Determine the [x, y] coordinate at the center of the cell enclosing the given text.  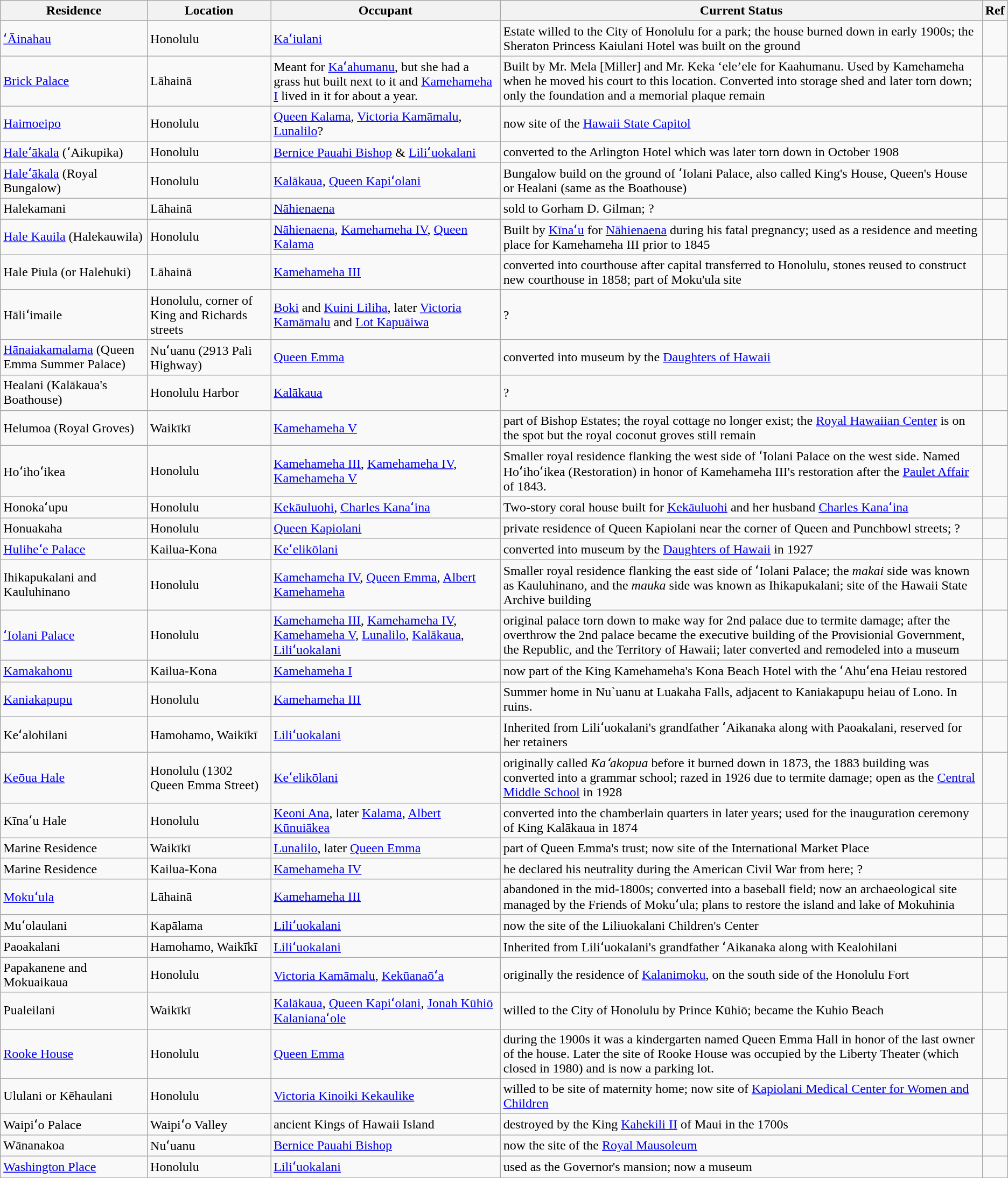
part of Queen Emma's trust; now site of the International Market Place [741, 848]
Kamakahonu [74, 671]
Healani (Kalākaua's Boathouse) [74, 393]
Boki and Kuini Liliha, later Victoria Kamāmalu and Lot Kapuāiwa [386, 314]
now the site of the Liliuokalani Children's Center [741, 925]
sold to Gorham D. Gilman; ? [741, 209]
Haleʻākala (ʻAikupika) [74, 152]
Nāhienaena, Kamehameha IV, Queen Kalama [386, 237]
Queen Kalama, Victoria Kamāmalu, Lunalilo? [386, 124]
Queen Kapiolani [386, 528]
Bungalow build on the ground of ʻIolani Palace, also called King's House, Queen's House or Healani (same as the Boathouse) [741, 181]
Hale Piula (or Halehuki) [74, 272]
Keʻalohilani [74, 734]
Ref [995, 11]
Hoʻihoʻikea [74, 471]
Kamehameha III, Kamehameha IV, Kamehameha V [386, 471]
Wānanakoa [74, 1146]
Nuʻuanu (2913 Pali Highway) [209, 357]
Honolulu, corner of King and Richards streets [209, 314]
Hāliʻimaile [74, 314]
he declared his neutrality during the American Civil War from here; ? [741, 868]
Rooke House [74, 1054]
Nāhienaena [386, 209]
now part of the King Kamehameha's Kona Beach Hotel with the ʻAhuʻena Heiau restored [741, 671]
Occupant [386, 11]
Estate willed to the City of Honolulu for a park; the house burned down in early 1900s; the Sheraton Princess Kaiulani Hotel was built on the ground [741, 39]
Kamehameha V [386, 427]
Ihikapukalani and Kauluhinano [74, 585]
Kamehameha III, Kamehameha IV, Kamehameha V, Lunalilo, Kalākaua, Liliʻuokalani [386, 635]
Victoria Kinoiki Kekaulike [386, 1096]
Honolulu Harbor [209, 393]
Pualeilani [74, 1011]
Kalākaua, Queen Kapiʻolani [386, 181]
converted into museum by the Daughters of Hawaii [741, 357]
Paoakalani [74, 946]
originally the residence of Kalanimoku, on the south side of the Honolulu Fort [741, 974]
Inherited from Liliʻuokalani's grandfather ʻAikanaka along with Kealohilani [741, 946]
converted into museum by the Daughters of Hawaii in 1927 [741, 549]
Waipiʻo Valley [209, 1124]
ʻIolani Palace [74, 635]
used as the Governor's mansion; now a museum [741, 1167]
Bernice Pauahi Bishop & Liliʻuokalani [386, 152]
Huliheʻe Palace [74, 549]
now site of the Hawaii State Capitol [741, 124]
Ululani or Kēhaulani [74, 1096]
Current Status [741, 11]
Hānaiakamalama (Queen Emma Summer Palace) [74, 357]
Haimoeipo [74, 124]
Hale Kauila (Halekauwila) [74, 237]
Kamehameha IV, Queen Emma, Albert Kamehameha [386, 585]
Summer home in Nu`uanu at Luakaha Falls, adjacent to Kaniakapupu heiau of Lono. In ruins. [741, 699]
Built by Kīnaʻu for Nāhienaena during his fatal pregnancy; used as a residence and meeting place for Kamehameha III prior to 1845 [741, 237]
Helumoa (Royal Groves) [74, 427]
Washington Place [74, 1167]
Victoria Kamāmalu, Kekūanaōʻa [386, 974]
Kaʻiulani [386, 39]
now the site of the Royal Mausoleum [741, 1146]
Kalākaua, Queen Kapiʻolani, Jonah Kūhiō Kalanianaʻole [386, 1011]
willed to be site of maternity home; now site of Kapiolani Medical Center for Women and Children [741, 1096]
Honuakaha [74, 528]
Lunalilo, later Queen Emma [386, 848]
Inherited from Liliʻuokalani's grandfather ʻAikanaka along with Paoakalani, reserved for her retainers [741, 734]
Kaniakapupu [74, 699]
Kekāuluohi, Charles Kanaʻina [386, 507]
Honokaʻupu [74, 507]
Brick Palace [74, 81]
ʻĀinahau [74, 39]
ancient Kings of Hawaii Island [386, 1124]
Kamehameha I [386, 671]
Keoni Ana, later Kalama, Albert Kūnuiākea [386, 821]
Bernice Pauahi Bishop [386, 1146]
Honolulu (1302 Queen Emma Street) [209, 778]
Residence [74, 11]
Haleʻākala (Royal Bungalow) [74, 181]
Kapālama [209, 925]
converted to the Arlington Hotel which was later torn down in October 1908 [741, 152]
Nuʻuanu [209, 1146]
Meant for Kaʻahumanu, but she had a grass hut built next to it and Kamehameha I lived in it for about a year. [386, 81]
part of Bishop Estates; the royal cottage no longer exist; the Royal Hawaiian Center is on the spot but the royal coconut groves still remain [741, 427]
converted into courthouse after capital transferred to Honolulu, stones reused to construct new courthouse in 1858; part of Moku'ula site [741, 272]
Kīnaʻu Hale [74, 821]
Keōua Hale [74, 778]
destroyed by the King Kahekili II of Maui in the 1700s [741, 1124]
Papakanene and Mokuaikaua [74, 974]
Halekamani [74, 209]
willed to the City of Honolulu by Prince Kūhiō; became the Kuhio Beach [741, 1011]
Two-story coral house built for Kekāuluohi and her husband Charles Kanaʻina [741, 507]
Waipiʻo Palace [74, 1124]
Location [209, 11]
Kamehameha IV [386, 868]
private residence of Queen Kapiolani near the corner of Queen and Punchbowl streets; ? [741, 528]
Muʻolaulani [74, 925]
converted into the chamberlain quarters in later years; used for the inauguration ceremony of King Kalākaua in 1874 [741, 821]
Kalākaua [386, 393]
Mokuʻula [74, 897]
